Search for the cell housing the specified text and yield its (x, y) center coordinate. 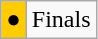
Finals (61, 20)
● (14, 20)
